Find where the given text appears and provide that cell's center as (x, y) coordinate. 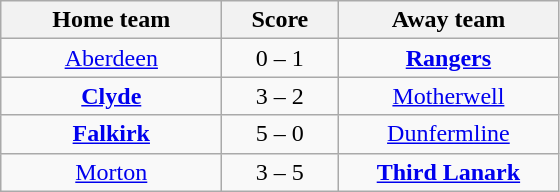
3 – 2 (280, 96)
Away team (448, 20)
5 – 0 (280, 134)
Third Lanark (448, 172)
Home team (112, 20)
Clyde (112, 96)
Falkirk (112, 134)
Rangers (448, 58)
Score (280, 20)
Morton (112, 172)
Aberdeen (112, 58)
Dunfermline (448, 134)
3 – 5 (280, 172)
0 – 1 (280, 58)
Motherwell (448, 96)
